Pinpoint the cell where the given text exists, returning its (x, y) midpoint coordinate. 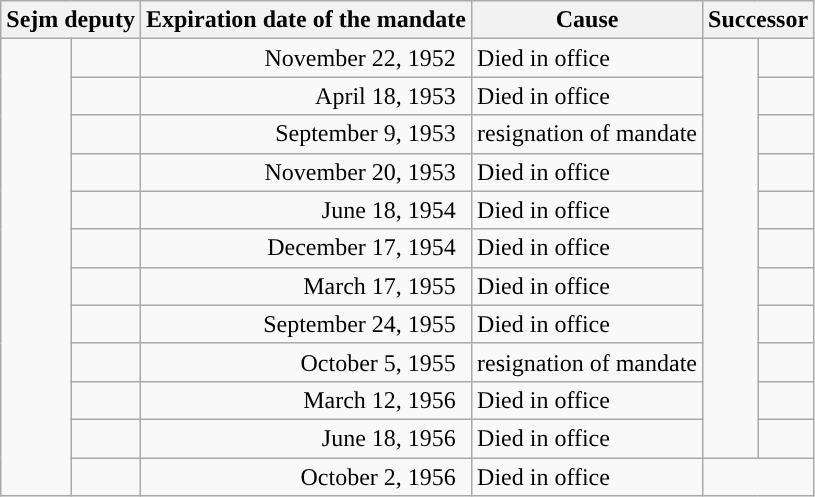
Cause (588, 20)
September 9, 1953 (306, 134)
Expiration date of the mandate (306, 20)
November 20, 1953 (306, 172)
March 17, 1955 (306, 286)
March 12, 1956 (306, 400)
April 18, 1953 (306, 96)
October 2, 1956 (306, 477)
October 5, 1955 (306, 362)
September 24, 1955 (306, 324)
June 18, 1956 (306, 438)
Successor (758, 20)
June 18, 1954 (306, 210)
Sejm deputy (71, 20)
November 22, 1952 (306, 58)
December 17, 1954 (306, 248)
